Capture the cell that displays the provided text and extract its (x, y) central coordinate. 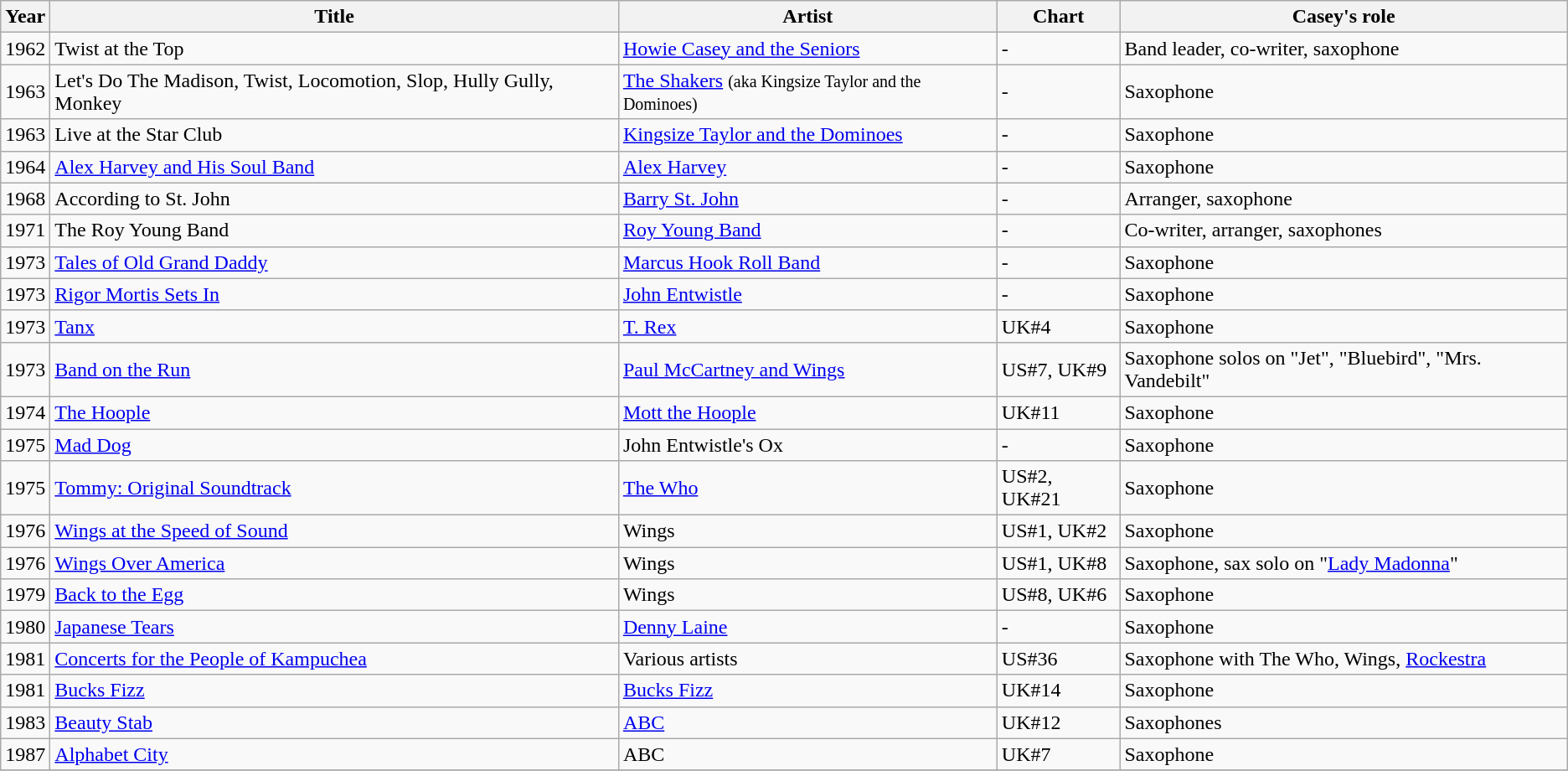
Barry St. John (807, 199)
US#2, UK#21 (1059, 488)
1980 (25, 627)
Kingsize Taylor and the Dominoes (807, 135)
Arranger, saxophone (1344, 199)
Band leader, co-writer, saxophone (1344, 49)
Chart (1059, 17)
Beauty Stab (335, 722)
Mad Dog (335, 445)
US#7, UK#9 (1059, 369)
Twist at the Top (335, 49)
Alex Harvey and His Soul Band (335, 167)
Mott the Hoople (807, 412)
Rigor Mortis Sets In (335, 294)
John Entwistle (807, 294)
Concerts for the People of Kampuchea (335, 659)
US#1, UK#8 (1059, 563)
Paul McCartney and Wings (807, 369)
Artist (807, 17)
Howie Casey and the Seniors (807, 49)
1979 (25, 595)
The Roy Young Band (335, 230)
Wings at the Speed of Sound (335, 531)
1964 (25, 167)
Saxophone, sax solo on "Lady Madonna" (1344, 563)
US#1, UK#2 (1059, 531)
Saxophone with The Who, Wings, Rockestra (1344, 659)
Tales of Old Grand Daddy (335, 262)
1962 (25, 49)
US#36 (1059, 659)
Alphabet City (335, 754)
Roy Young Band (807, 230)
Tanx (335, 326)
Live at the Star Club (335, 135)
US#8, UK#6 (1059, 595)
Casey's role (1344, 17)
Co-writer, arranger, saxophones (1344, 230)
Japanese Tears (335, 627)
1987 (25, 754)
Wings Over America (335, 563)
Denny Laine (807, 627)
T. Rex (807, 326)
UK#4 (1059, 326)
1983 (25, 722)
Alex Harvey (807, 167)
According to St. John (335, 199)
The Who (807, 488)
John Entwistle's Ox (807, 445)
UK#7 (1059, 754)
Year (25, 17)
1974 (25, 412)
Band on the Run (335, 369)
UK#14 (1059, 691)
1968 (25, 199)
Let's Do The Madison, Twist, Locomotion, Slop, Hully Gully, Monkey (335, 92)
UK#12 (1059, 722)
Saxophone solos on "Jet", "Bluebird", "Mrs. Vandebilt" (1344, 369)
Marcus Hook Roll Band (807, 262)
UK#11 (1059, 412)
1971 (25, 230)
Tommy: Original Soundtrack (335, 488)
Back to the Egg (335, 595)
Saxophones (1344, 722)
The Hoople (335, 412)
The Shakers (aka Kingsize Taylor and the Dominoes) (807, 92)
Various artists (807, 659)
Title (335, 17)
